Pinpoint the cell where the given text exists, returning its (X, Y) midpoint coordinate. 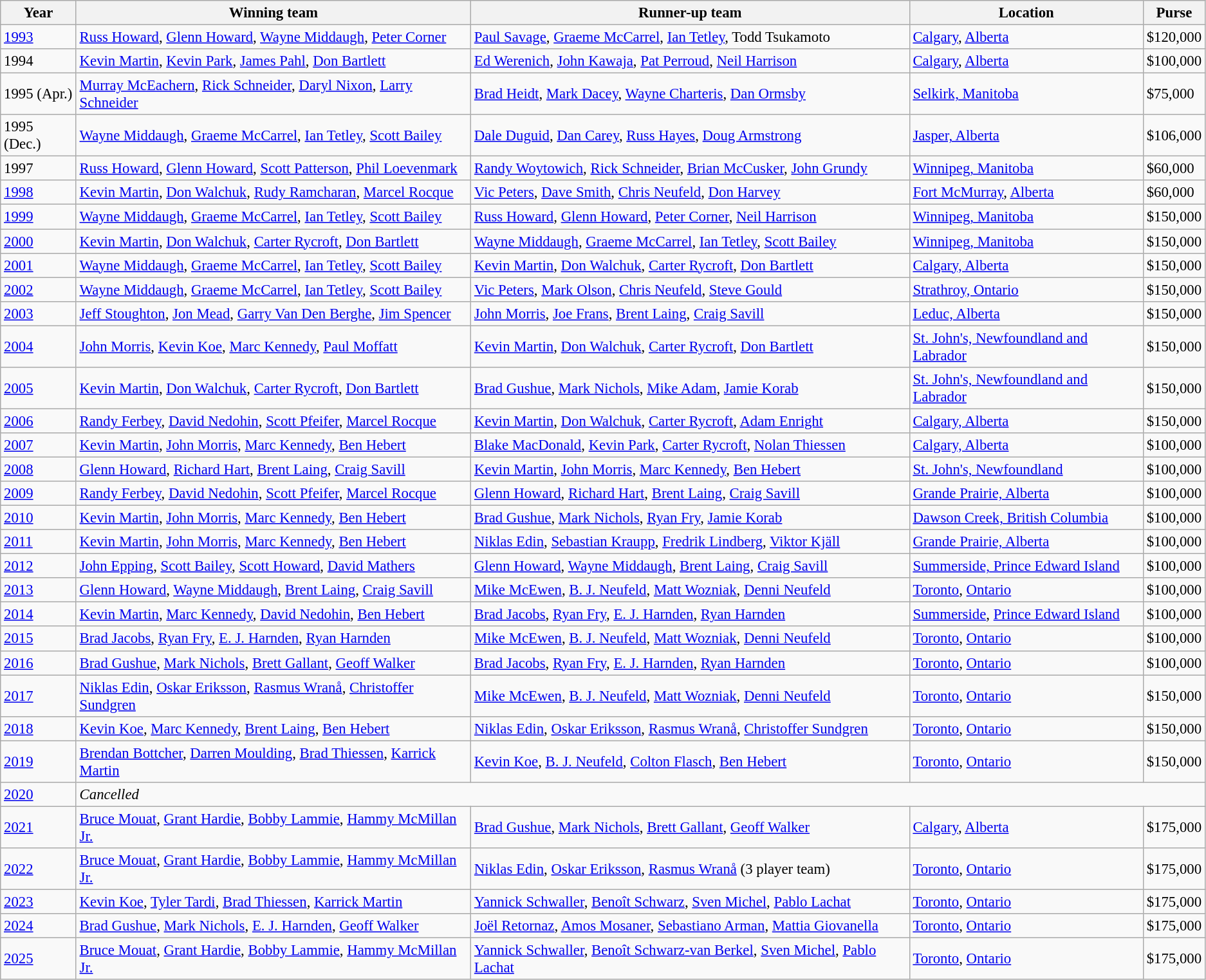
Winning team (273, 13)
Russ Howard, Glenn Howard, Scott Patterson, Phil Loevenmark (273, 169)
1995 (Apr.) (39, 94)
2013 (39, 590)
2010 (39, 518)
Kevin Koe, Marc Kennedy, Brent Laing, Ben Hebert (273, 728)
2012 (39, 566)
Kevin Martin, Marc Kennedy, David Nedohin, Ben Hebert (273, 615)
2008 (39, 469)
Ed Werenich, John Kawaja, Pat Perroud, Neil Harrison (691, 61)
2007 (39, 445)
Murray McEachern, Rick Schneider, Daryl Nixon, Larry Schneider (273, 94)
1994 (39, 61)
Russ Howard, Glenn Howard, Peter Corner, Neil Harrison (691, 217)
$75,000 (1174, 94)
Vic Peters, Dave Smith, Chris Neufeld, Don Harvey (691, 192)
2018 (39, 728)
Randy Woytowich, Rick Schneider, Brian McCusker, John Grundy (691, 169)
2011 (39, 542)
2023 (39, 901)
Cancelled (640, 795)
John Morris, Kevin Koe, Marc Kennedy, Paul Moffatt (273, 346)
Dale Duguid, Dan Carey, Russ Hayes, Doug Armstrong (691, 135)
Brad Gushue, Mark Nichols, Ryan Fry, Jamie Korab (691, 518)
2014 (39, 615)
Kevin Martin, Kevin Park, James Pahl, Don Bartlett (273, 61)
John Morris, Joe Frans, Brent Laing, Craig Savill (691, 313)
2017 (39, 696)
2020 (39, 795)
2006 (39, 421)
Kevin Koe, Tyler Tardi, Brad Thiessen, Karrick Martin (273, 901)
2009 (39, 494)
Kevin Martin, Don Walchuk, Carter Rycroft, Adam Enright (691, 421)
Year (39, 13)
St. John's, Newfoundland (1026, 469)
Brad Gushue, Mark Nichols, Mike Adam, Jamie Korab (691, 389)
2024 (39, 926)
Selkirk, Manitoba (1026, 94)
Kevin Martin, Don Walchuk, Rudy Ramcharan, Marcel Rocque (273, 192)
2001 (39, 265)
1999 (39, 217)
Purse (1174, 13)
Yannick Schwaller, Benoît Schwarz, Sven Michel, Pablo Lachat (691, 901)
2000 (39, 241)
Kevin Koe, B. J. Neufeld, Colton Flasch, Ben Hebert (691, 762)
Leduc, Alberta (1026, 313)
Russ Howard, Glenn Howard, Wayne Middaugh, Peter Corner (273, 37)
Location (1026, 13)
1993 (39, 37)
Fort McMurray, Alberta (1026, 192)
Niklas Edin, Sebastian Kraupp, Fredrik Lindberg, Viktor Kjäll (691, 542)
Joël Retornaz, Amos Mosaner, Sebastiano Arman, Mattia Giovanella (691, 926)
2016 (39, 663)
Brendan Bottcher, Darren Moulding, Brad Thiessen, Karrick Martin (273, 762)
2019 (39, 762)
Jasper, Alberta (1026, 135)
1997 (39, 169)
Vic Peters, Mark Olson, Chris Neufeld, Steve Gould (691, 290)
2022 (39, 869)
2004 (39, 346)
$106,000 (1174, 135)
1998 (39, 192)
Runner-up team (691, 13)
2003 (39, 313)
Jeff Stoughton, Jon Mead, Garry Van Den Berghe, Jim Spencer (273, 313)
Brad Heidt, Mark Dacey, Wayne Charteris, Dan Ormsby (691, 94)
Dawson Creek, British Columbia (1026, 518)
Blake MacDonald, Kevin Park, Carter Rycroft, Nolan Thiessen (691, 445)
Strathroy, Ontario (1026, 290)
Brad Gushue, Mark Nichols, E. J. Harnden, Geoff Walker (273, 926)
1995 (Dec.) (39, 135)
Paul Savage, Graeme McCarrel, Ian Tetley, Todd Tsukamoto (691, 37)
Yannick Schwaller, Benoît Schwarz-van Berkel, Sven Michel, Pablo Lachat (691, 959)
John Epping, Scott Bailey, Scott Howard, David Mathers (273, 566)
2021 (39, 827)
2025 (39, 959)
$120,000 (1174, 37)
2002 (39, 290)
2005 (39, 389)
2015 (39, 639)
Niklas Edin, Oskar Eriksson, Rasmus Wranå (3 player team) (691, 869)
